Locate the cell with the specified text and output its [X, Y] center coordinate. 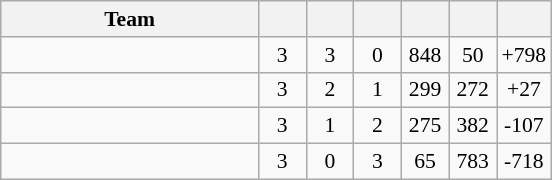
65 [425, 162]
382 [473, 126]
783 [473, 162]
848 [425, 55]
275 [425, 126]
+27 [524, 90]
-107 [524, 126]
50 [473, 55]
272 [473, 90]
+798 [524, 55]
Team [130, 19]
299 [425, 90]
-718 [524, 162]
